Output the [X, Y] coordinate of the center of the cell containing the given text.  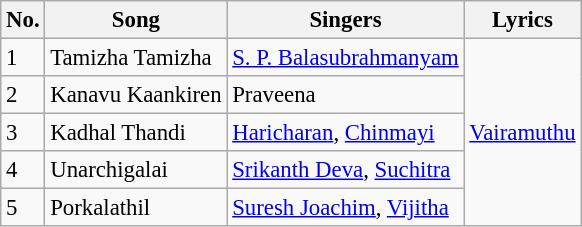
Suresh Joachim, Vijitha [346, 208]
Kadhal Thandi [136, 133]
Haricharan, Chinmayi [346, 133]
Porkalathil [136, 208]
4 [23, 170]
Vairamuthu [522, 133]
Srikanth Deva, Suchitra [346, 170]
Tamizha Tamizha [136, 58]
Unarchigalai [136, 170]
Singers [346, 20]
5 [23, 208]
3 [23, 133]
Kanavu Kaankiren [136, 95]
Song [136, 20]
Praveena [346, 95]
2 [23, 95]
1 [23, 58]
S. P. Balasubrahmanyam [346, 58]
Lyrics [522, 20]
No. [23, 20]
